Output the [x, y] coordinate of the center of the cell containing the given text.  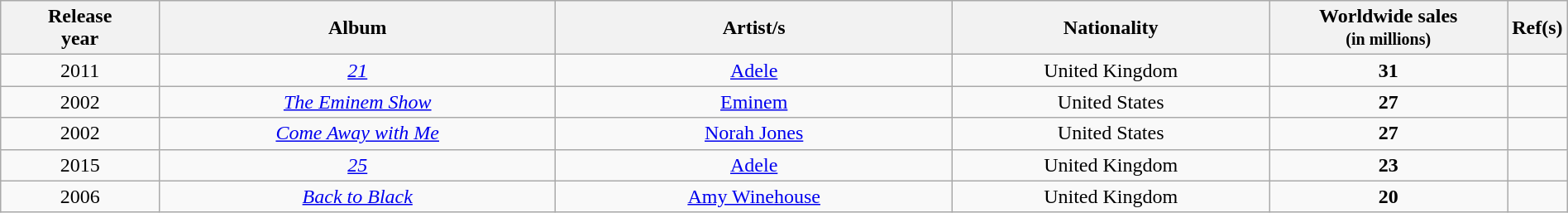
Amy Winehouse [754, 196]
Eminem [754, 102]
Ref(s) [1538, 28]
Norah Jones [754, 133]
25 [357, 165]
Back to Black [357, 196]
Album [357, 28]
Worldwide sales(in millions) [1389, 28]
Come Away with Me [357, 133]
2006 [80, 196]
21 [357, 70]
Releaseyear [80, 28]
20 [1389, 196]
The Eminem Show [357, 102]
Artist/s [754, 28]
Nationality [1111, 28]
2015 [80, 165]
31 [1389, 70]
2011 [80, 70]
23 [1389, 165]
